Return [x, y] of the center of cell containing provided text 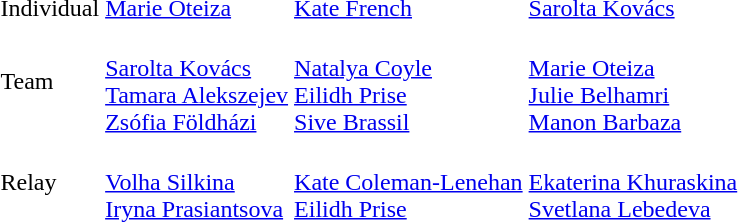
Natalya CoyleEilidh PriseSive Brassil [409, 82]
Sarolta KovácsTamara AlekszejevZsófia Földházi [197, 82]
